Determine the (X, Y) coordinate at the center of the cell enclosing the given text.  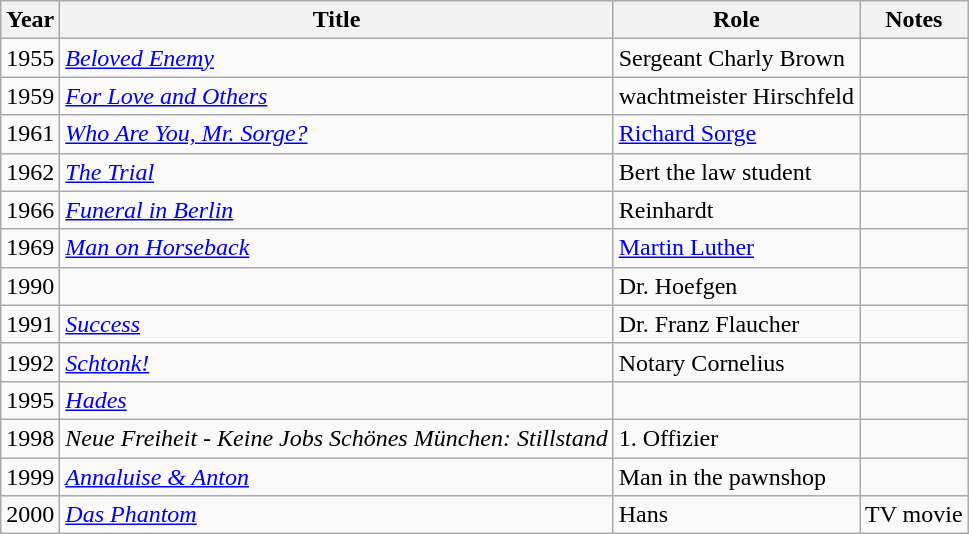
Sergeant Charly Brown (736, 58)
Notary Cornelius (736, 362)
Man in the pawnshop (736, 477)
1991 (30, 324)
Role (736, 20)
Dr. Franz Flaucher (736, 324)
1966 (30, 210)
TV movie (914, 515)
Schtonk! (336, 362)
Notes (914, 20)
1959 (30, 96)
For Love and Others (336, 96)
Who Are You, Mr. Sorge? (336, 134)
2000 (30, 515)
Richard Sorge (736, 134)
1995 (30, 400)
Reinhardt (736, 210)
Man on Horseback (336, 248)
Hans (736, 515)
1. Offizier (736, 438)
1992 (30, 362)
Neue Freiheit - Keine Jobs Schönes München: Stillstand (336, 438)
Success (336, 324)
The Trial (336, 172)
Funeral in Berlin (336, 210)
Beloved Enemy (336, 58)
Title (336, 20)
1962 (30, 172)
1961 (30, 134)
1990 (30, 286)
1998 (30, 438)
Annaluise & Anton (336, 477)
Hades (336, 400)
wachtmeister Hirschfeld (736, 96)
1969 (30, 248)
Year (30, 20)
Martin Luther (736, 248)
1955 (30, 58)
Das Phantom (336, 515)
1999 (30, 477)
Bert the law student (736, 172)
Dr. Hoefgen (736, 286)
